Locate the cell with the specified text and output its (x, y) center coordinate. 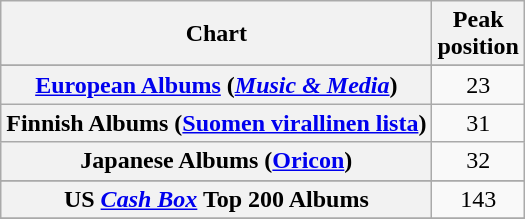
23 (478, 85)
Peakposition (478, 34)
European Albums (Music & Media) (216, 85)
143 (478, 199)
Chart (216, 34)
31 (478, 123)
Finnish Albums (Suomen virallinen lista) (216, 123)
Japanese Albums (Oricon) (216, 161)
US Cash Box Top 200 Albums (216, 199)
32 (478, 161)
